Find where the given text appears and provide that cell's center as [x, y] coordinate. 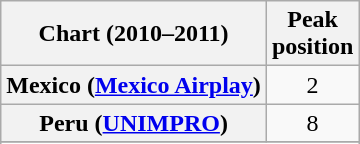
2 [312, 85]
Peru (UNIMPRO) [134, 123]
Chart (2010–2011) [134, 34]
Peakposition [312, 34]
Mexico (Mexico Airplay) [134, 85]
8 [312, 123]
